Return [X, Y] of the center of cell containing provided text 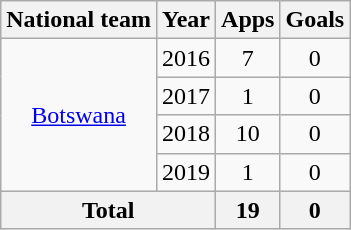
19 [248, 210]
Year [186, 20]
2017 [186, 96]
National team [79, 20]
7 [248, 58]
Botswana [79, 115]
Goals [315, 20]
Apps [248, 20]
2016 [186, 58]
Total [108, 210]
2018 [186, 134]
2019 [186, 172]
10 [248, 134]
